Return the [X, Y] coordinate for the center point of the cell that contains the specified text.  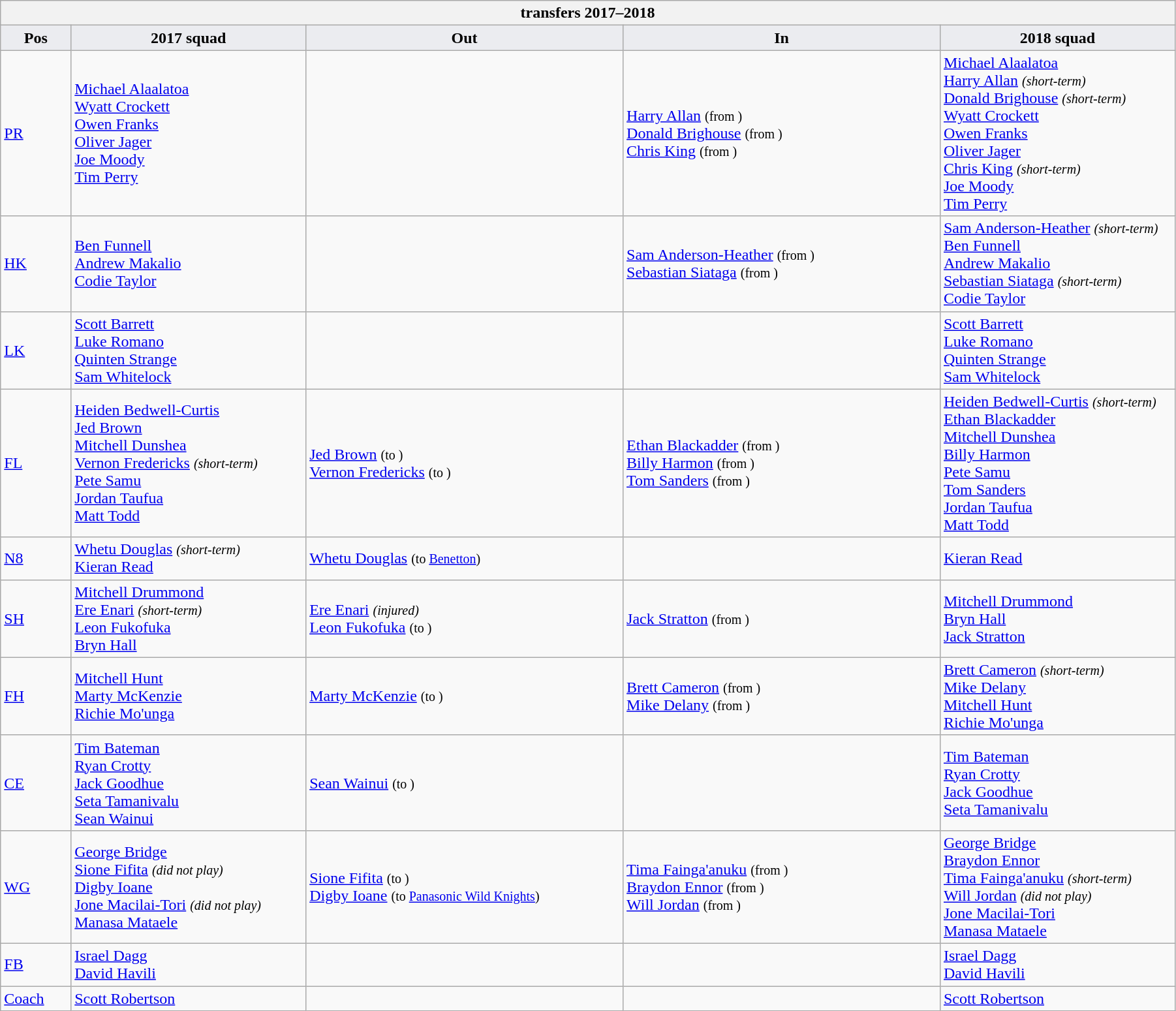
Brett Cameron (from ) Mike Delany (from ) [782, 696]
George Bridge Sione Fifita (did not play) Digby Ioane Jone Macilai-Tori (did not play) Manasa Mataele [189, 886]
Mitchell Drummond Ere Enari (short-term) Leon Fukofuka Bryn Hall [189, 619]
Sean Wainui (to ) [465, 783]
Brett Cameron (short-term) Mike Delany Mitchell Hunt Richie Mo'unga [1057, 696]
Ere Enari (injured) Leon Fukofuka (to ) [465, 619]
HK [36, 264]
Marty McKenzie (to ) [465, 696]
Pos [36, 38]
Kieran Read [1057, 559]
Mitchell Drummond Bryn Hall Jack Stratton [1057, 619]
Tim Bateman Ryan Crotty Jack Goodhue Seta Tamanivalu Sean Wainui [189, 783]
PR [36, 133]
N8 [36, 559]
Sam Anderson-Heather (from ) Sebastian Siataga (from ) [782, 264]
Coach [36, 998]
Whetu Douglas (short-term) Kieran Read [189, 559]
CE [36, 783]
Ben Funnell Andrew Makalio Codie Taylor [189, 264]
FB [36, 965]
FH [36, 696]
George Bridge Braydon Ennor Tima Fainga'anuku (short-term) Will Jordan (did not play) Jone Macilai-Tori Manasa Mataele [1057, 886]
Tima Fainga'anuku (from ) Braydon Ennor (from ) Will Jordan (from ) [782, 886]
LK [36, 350]
2017 squad [189, 38]
Michael Alaalatoa Wyatt Crockett Owen Franks Oliver Jager Joe Moody Tim Perry [189, 133]
Jed Brown (to ) Vernon Fredericks (to ) [465, 463]
Sam Anderson-Heather (short-term) Ben Funnell Andrew Makalio Sebastian Siataga (short-term) Codie Taylor [1057, 264]
Whetu Douglas (to Benetton) [465, 559]
SH [36, 619]
Jack Stratton (from ) [782, 619]
Ethan Blackadder (from ) Billy Harmon (from ) Tom Sanders (from ) [782, 463]
Sione Fifita (to ) Digby Ioane (to Panasonic Wild Knights) [465, 886]
Heiden Bedwell-Curtis (short-term) Ethan Blackadder Mitchell Dunshea Billy Harmon Pete Samu Tom Sanders Jordan Taufua Matt Todd [1057, 463]
transfers 2017–2018 [588, 13]
2018 squad [1057, 38]
WG [36, 886]
FL [36, 463]
Tim Bateman Ryan Crotty Jack Goodhue Seta Tamanivalu [1057, 783]
In [782, 38]
Harry Allan (from ) Donald Brighouse (from ) Chris King (from ) [782, 133]
Mitchell Hunt Marty McKenzie Richie Mo'unga [189, 696]
Out [465, 38]
Heiden Bedwell-Curtis Jed Brown Mitchell Dunshea Vernon Fredericks (short-term) Pete Samu Jordan Taufua Matt Todd [189, 463]
